Return (x, y) of the center of cell containing provided text 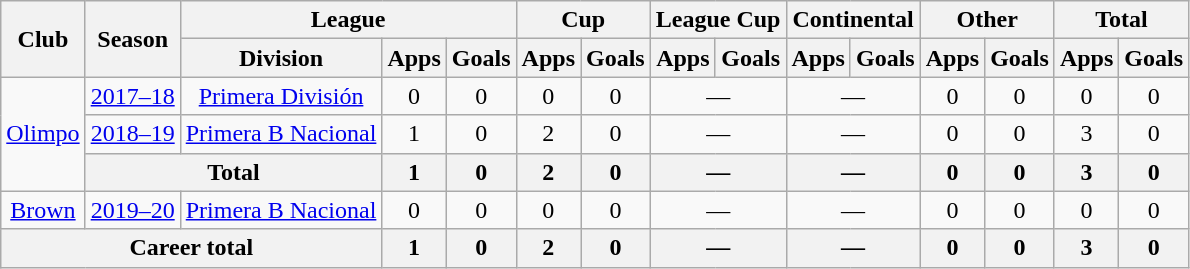
Brown (43, 210)
League Cup (718, 20)
Division (281, 58)
Other (987, 20)
Cup (583, 20)
Primera División (281, 96)
Career total (192, 248)
League (348, 20)
Club (43, 39)
2018–19 (132, 134)
2017–18 (132, 96)
2019–20 (132, 210)
Season (132, 39)
Continental (853, 20)
Olimpo (43, 134)
